Search for the cell housing the specified text and yield its (X, Y) center coordinate. 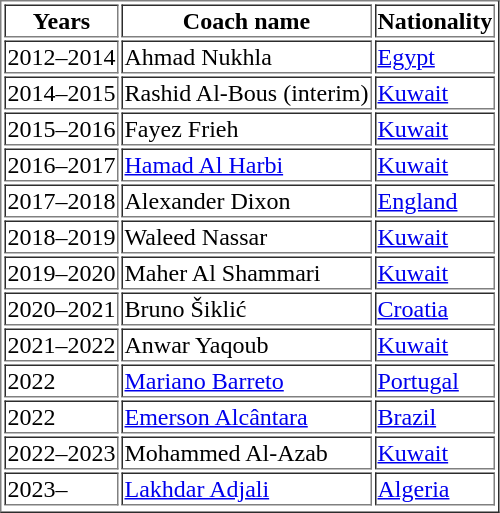
2020–2021 (61, 308)
Alexander Dixon (247, 200)
2018–2019 (61, 236)
Mohammed Al-Azab (247, 452)
Nationality (434, 20)
Mariano Barreto (247, 380)
2016–2017 (61, 164)
Brazil (434, 416)
2023– (61, 488)
Croatia (434, 308)
Anwar Yaqoub (247, 344)
Emerson Alcântara (247, 416)
2012–2014 (61, 56)
2021–2022 (61, 344)
Hamad Al Harbi (247, 164)
2014–2015 (61, 92)
Egypt (434, 56)
Bruno Šiklić (247, 308)
Rashid Al-Bous (interim) (247, 92)
Maher Al Shammari (247, 272)
2019–2020 (61, 272)
2017–2018 (61, 200)
Fayez Frieh (247, 128)
2022–2023 (61, 452)
Ahmad Nukhla (247, 56)
Waleed Nassar (247, 236)
England (434, 200)
Portugal (434, 380)
Coach name (247, 20)
2015–2016 (61, 128)
Algeria (434, 488)
Years (61, 20)
Lakhdar Adjali (247, 488)
